Extract the [X, Y] coordinate from the center of the cell holding the provided text.  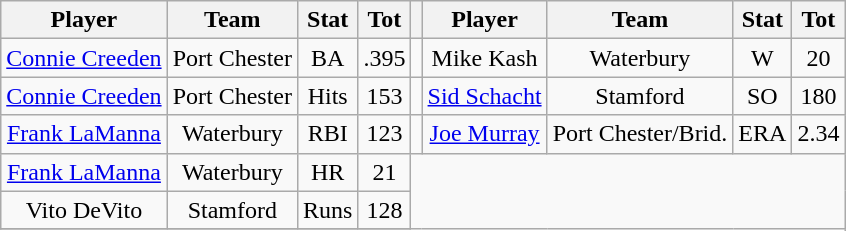
HR [327, 172]
180 [818, 96]
Sid Schacht [484, 96]
.395 [384, 58]
BA [327, 58]
Port Chester/Brid. [640, 134]
Vito DeVito [84, 210]
Runs [327, 210]
21 [384, 172]
Mike Kash [484, 58]
128 [384, 210]
SO [762, 96]
153 [384, 96]
ERA [762, 134]
2.34 [818, 134]
Hits [327, 96]
W [762, 58]
123 [384, 134]
20 [818, 58]
Joe Murray [484, 134]
RBI [327, 134]
